Identify which cell holds the provided text, then report its [X, Y] central coordinate. 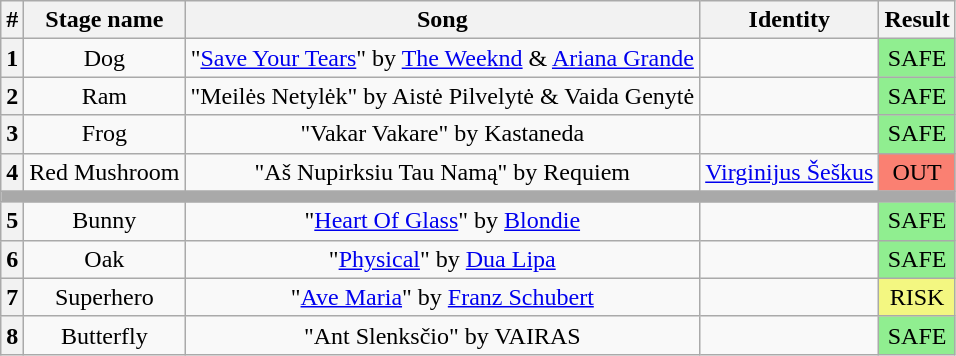
Dog [104, 58]
Oak [104, 259]
"Heart Of Glass" by Blondie [442, 221]
Result [917, 20]
# [12, 20]
"Meilės Netylėk" by Aistė Pilvelytė & Vaida Genytė [442, 96]
8 [12, 335]
Song [442, 20]
RISK [917, 297]
"Vakar Vakare" by Kastaneda [442, 134]
Stage name [104, 20]
OUT [917, 172]
Butterfly [104, 335]
"Ave Maria" by Franz Schubert [442, 297]
"Save Your Tears" by The Weeknd & Ariana Grande [442, 58]
Bunny [104, 221]
Virginijus Šeškus [790, 172]
4 [12, 172]
Identity [790, 20]
"Ant Slenksčio" by VAIRAS [442, 335]
Ram [104, 96]
1 [12, 58]
5 [12, 221]
"Physical" by Dua Lipa [442, 259]
Superhero [104, 297]
Red Mushroom [104, 172]
"Aš Nupirksiu Tau Namą" by Requiem [442, 172]
Frog [104, 134]
7 [12, 297]
6 [12, 259]
3 [12, 134]
2 [12, 96]
